Identify which cell holds the provided text, then report its [x, y] central coordinate. 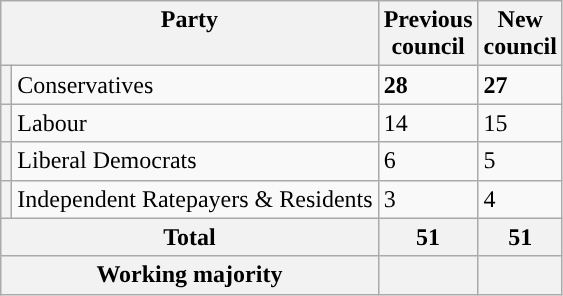
5 [520, 161]
New council [520, 34]
28 [428, 85]
4 [520, 199]
Total [190, 237]
Previous council [428, 34]
Labour [195, 123]
3 [428, 199]
Independent Ratepayers & Residents [195, 199]
15 [520, 123]
27 [520, 85]
6 [428, 161]
Conservatives [195, 85]
14 [428, 123]
Party [190, 34]
Working majority [190, 275]
Liberal Democrats [195, 161]
